Determine the [x, y] coordinate at the center of the cell enclosing the given text.  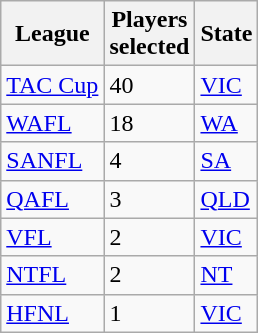
QLD [226, 199]
VFL [52, 237]
State [226, 34]
Playersselected [150, 34]
1 [150, 313]
4 [150, 161]
3 [150, 199]
QAFL [52, 199]
WA [226, 123]
League [52, 34]
40 [150, 85]
18 [150, 123]
HFNL [52, 313]
WAFL [52, 123]
NTFL [52, 275]
TAC Cup [52, 85]
NT [226, 275]
SA [226, 161]
SANFL [52, 161]
